Search for the cell housing the specified text and yield its [x, y] center coordinate. 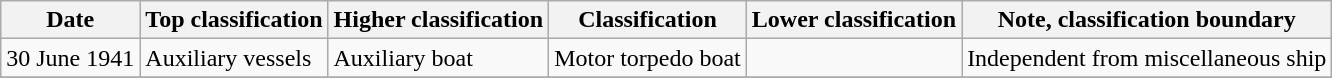
Auxiliary boat [438, 58]
Independent from miscellaneous ship [1147, 58]
Date [70, 20]
Higher classification [438, 20]
Classification [648, 20]
Motor torpedo boat [648, 58]
Note, classification boundary [1147, 20]
Top classification [234, 20]
Lower classification [854, 20]
Auxiliary vessels [234, 58]
30 June 1941 [70, 58]
